Detect which cell encompasses the target text, then output its [x, y] center coordinate. 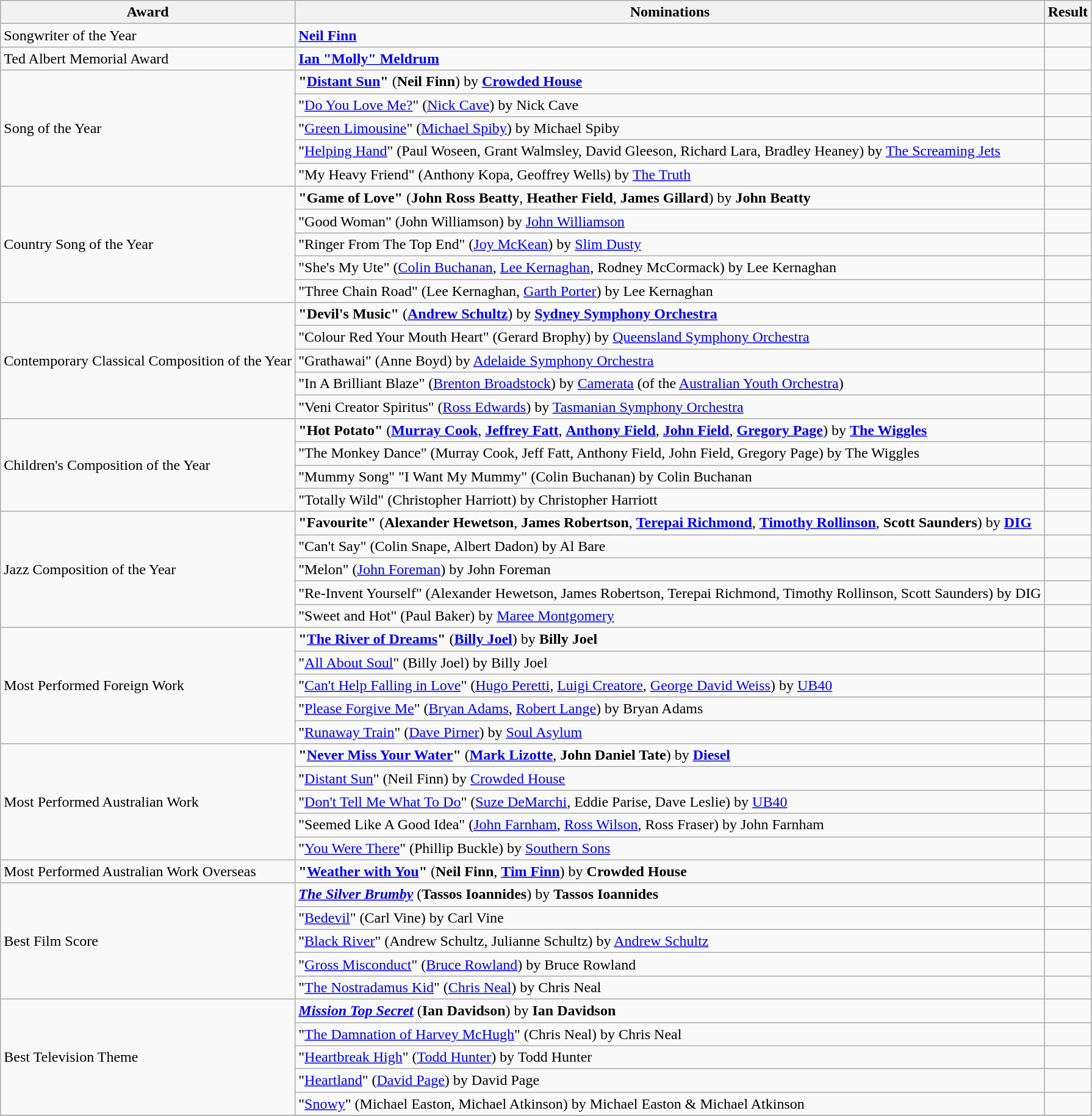
"The Damnation of Harvey McHugh" (Chris Neal) by Chris Neal [670, 1034]
"Snowy" (Michael Easton, Michael Atkinson) by Michael Easton & Michael Atkinson [670, 1104]
Jazz Composition of the Year [148, 569]
"All About Soul" (Billy Joel) by Billy Joel [670, 662]
"You Were There" (Phillip Buckle) by Southern Sons [670, 848]
Result [1068, 12]
"Don't Tell Me What To Do" (Suze DeMarchi, Eddie Parise, Dave Leslie) by UB40 [670, 802]
"Ringer From The Top End" (Joy McKean) by Slim Dusty [670, 244]
Contemporary Classical Composition of the Year [148, 361]
"Good Woman" (John Williamson) by John Williamson [670, 221]
"Runaway Train" (Dave Pirner) by Soul Asylum [670, 732]
"Bedevil" (Carl Vine) by Carl Vine [670, 918]
"Heartland" (David Page) by David Page [670, 1081]
"My Heavy Friend" (Anthony Kopa, Geoffrey Wells) by The Truth [670, 175]
"Mummy Song" "I Want My Mummy" (Colin Buchanan) by Colin Buchanan [670, 477]
"The River of Dreams" (Billy Joel) by Billy Joel [670, 639]
Ted Albert Memorial Award [148, 59]
"Colour Red Your Mouth Heart" (Gerard Brophy) by Queensland Symphony Orchestra [670, 337]
Best Film Score [148, 941]
Country Song of the Year [148, 244]
Nominations [670, 12]
"Green Limousine" (Michael Spiby) by Michael Spiby [670, 128]
"Can't Say" (Colin Snape, Albert Dadon) by Al Bare [670, 546]
"Totally Wild" (Christopher Harriott) by Christopher Harriott [670, 500]
"In A Brilliant Blaze" (Brenton Broadstock) by Camerata (of the Australian Youth Orchestra) [670, 384]
"Black River" (Andrew Schultz, Julianne Schultz) by Andrew Schultz [670, 941]
Song of the Year [148, 128]
Best Television Theme [148, 1057]
"Melon" (John Foreman) by John Foreman [670, 569]
"Sweet and Hot" (Paul Baker) by Maree Montgomery [670, 616]
"Do You Love Me?" (Nick Cave) by Nick Cave [670, 105]
"Please Forgive Me" (Bryan Adams, Robert Lange) by Bryan Adams [670, 709]
Songwriter of the Year [148, 35]
"The Nostradamus Kid" (Chris Neal) by Chris Neal [670, 987]
The Silver Brumby (Tassos Ioannides) by Tassos Ioannides [670, 895]
"Re-Invent Yourself" (Alexander Hewetson, James Robertson, Terepai Richmond, Timothy Rollinson, Scott Saunders) by DIG [670, 592]
"Seemed Like A Good Idea" (John Farnham, Ross Wilson, Ross Fraser) by John Farnham [670, 825]
Most Performed Australian Work [148, 802]
Award [148, 12]
"Weather with You" (Neil Finn, Tim Finn) by Crowded House [670, 871]
Most Performed Foreign Work [148, 685]
"The Monkey Dance" (Murray Cook, Jeff Fatt, Anthony Field, John Field, Gregory Page) by The Wiggles [670, 453]
"Devil's Music" (Andrew Schultz) by Sydney Symphony Orchestra [670, 314]
"Helping Hand" (Paul Woseen, Grant Walmsley, David Gleeson, Richard Lara, Bradley Heaney) by The Screaming Jets [670, 151]
"Favourite" (Alexander Hewetson, James Robertson, Terepai Richmond, Timothy Rollinson, Scott Saunders) by DIG [670, 523]
"She's My Ute" (Colin Buchanan, Lee Kernaghan, Rodney McCormack) by Lee Kernaghan [670, 267]
Children's Composition of the Year [148, 465]
Neil Finn [670, 35]
"Heartbreak High" (Todd Hunter) by Todd Hunter [670, 1057]
"Grathawai" (Anne Boyd) by Adelaide Symphony Orchestra [670, 361]
"Three Chain Road" (Lee Kernaghan, Garth Porter) by Lee Kernaghan [670, 291]
"Gross Misconduct" (Bruce Rowland) by Bruce Rowland [670, 964]
Ian "Molly" Meldrum [670, 59]
Mission Top Secret (Ian Davidson) by Ian Davidson [670, 1010]
"Hot Potato" (Murray Cook, Jeffrey Fatt, Anthony Field, John Field, Gregory Page) by The Wiggles [670, 430]
"Game of Love" (John Ross Beatty, Heather Field, James Gillard) by John Beatty [670, 198]
"Never Miss Your Water" (Mark Lizotte, John Daniel Tate) by Diesel [670, 755]
Most Performed Australian Work Overseas [148, 871]
"Veni Creator Spiritus" (Ross Edwards) by Tasmanian Symphony Orchestra [670, 407]
"Can't Help Falling in Love" (Hugo Peretti, Luigi Creatore, George David Weiss) by UB40 [670, 686]
